Capture the cell that displays the provided text and extract its (X, Y) central coordinate. 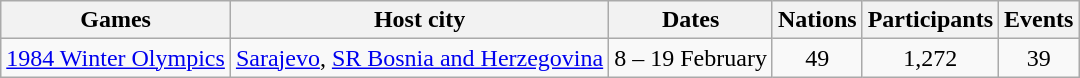
Participants (930, 20)
Host city (419, 20)
1,272 (930, 58)
Sarajevo, SR Bosnia and Herzegovina (419, 58)
Nations (817, 20)
1984 Winter Olympics (116, 58)
Dates (691, 20)
8 – 19 February (691, 58)
49 (817, 58)
Events (1039, 20)
39 (1039, 58)
Games (116, 20)
